Locate the cell with the specified text and output its [x, y] center coordinate. 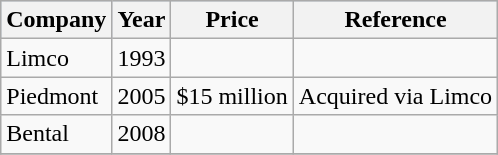
1993 [142, 58]
Limco [56, 58]
2008 [142, 134]
Company [56, 20]
$15 million [232, 96]
2005 [142, 96]
Year [142, 20]
Acquired via Limco [395, 96]
Reference [395, 20]
Piedmont [56, 96]
Bental [56, 134]
Price [232, 20]
